Return the [X, Y] coordinate for the center point of the cell that contains the specified text.  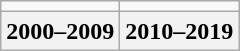
2010–2019 [180, 31]
2000–2009 [60, 31]
